From the cell containing the given text, extract its center point as [x, y] coordinate. 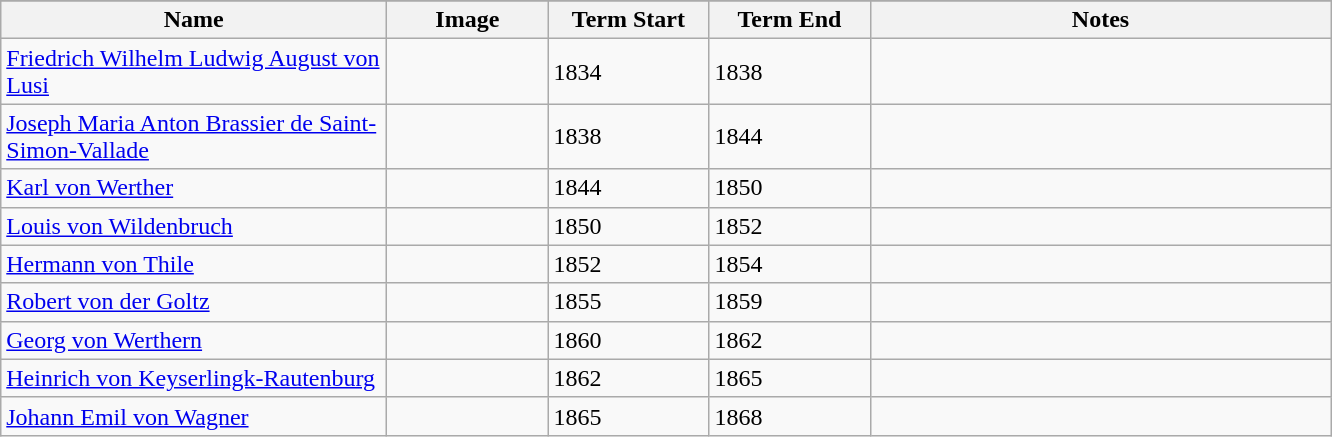
Robert von der Goltz [194, 302]
Name [194, 20]
Georg von Werthern [194, 340]
Hermann von Thile [194, 264]
Heinrich von Keyserlingk-Rautenburg [194, 378]
1860 [628, 340]
Term Start [628, 20]
Joseph Maria Anton Brassier de Saint-Simon-Vallade [194, 136]
Term End [790, 20]
Image [468, 20]
1868 [790, 416]
1854 [790, 264]
1834 [628, 72]
Karl von Werther [194, 188]
Louis von Wildenbruch [194, 226]
1855 [628, 302]
Notes [1100, 20]
Friedrich Wilhelm Ludwig August von Lusi [194, 72]
1859 [790, 302]
Johann Emil von Wagner [194, 416]
